Return [x, y] of the center of cell containing provided text 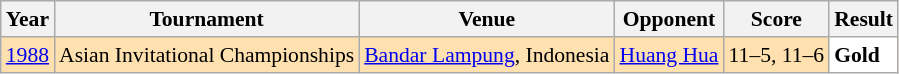
Gold [864, 55]
Opponent [668, 19]
Score [777, 19]
Huang Hua [668, 55]
Tournament [206, 19]
Venue [486, 19]
1988 [28, 55]
Bandar Lampung, Indonesia [486, 55]
11–5, 11–6 [777, 55]
Asian Invitational Championships [206, 55]
Result [864, 19]
Year [28, 19]
